Identify which cell holds the provided text, then report its (x, y) central coordinate. 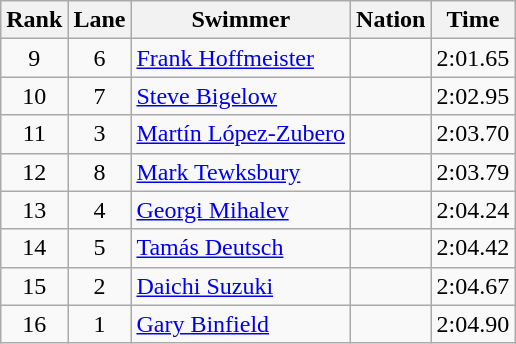
10 (34, 96)
2:04.67 (473, 286)
11 (34, 134)
Swimmer (241, 20)
12 (34, 172)
2:02.95 (473, 96)
5 (100, 248)
8 (100, 172)
9 (34, 58)
3 (100, 134)
Steve Bigelow (241, 96)
2:04.24 (473, 210)
14 (34, 248)
Daichi Suzuki (241, 286)
Mark Tewksbury (241, 172)
Martín López-Zubero (241, 134)
13 (34, 210)
Frank Hoffmeister (241, 58)
Lane (100, 20)
2:03.79 (473, 172)
Nation (391, 20)
2 (100, 286)
6 (100, 58)
2:01.65 (473, 58)
7 (100, 96)
Rank (34, 20)
2:04.42 (473, 248)
Tamás Deutsch (241, 248)
2:03.70 (473, 134)
Georgi Mihalev (241, 210)
15 (34, 286)
16 (34, 324)
2:04.90 (473, 324)
Time (473, 20)
Gary Binfield (241, 324)
4 (100, 210)
1 (100, 324)
